For the text-containing cell, return its midpoint in [X, Y] coordinate format. 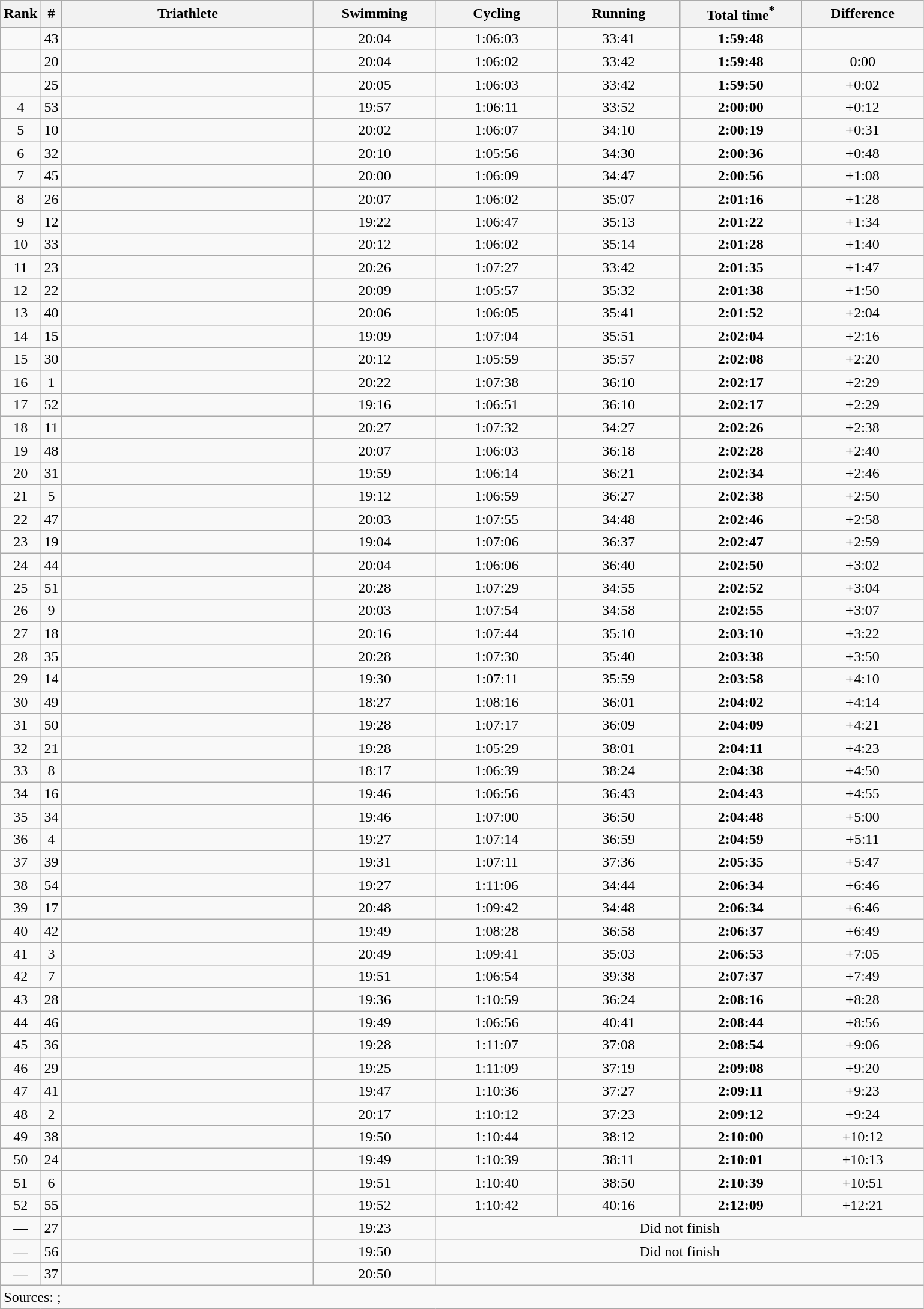
1:06:47 [496, 222]
+3:02 [863, 565]
2:03:58 [740, 679]
53 [52, 107]
2:09:11 [740, 1091]
35:07 [619, 199]
+0:31 [863, 130]
+5:11 [863, 839]
19:16 [375, 404]
+0:12 [863, 107]
34:47 [619, 176]
+9:24 [863, 1114]
2:04:48 [740, 816]
2 [52, 1114]
36:21 [619, 473]
1:06:06 [496, 565]
+4:14 [863, 702]
2:05:35 [740, 862]
2:01:52 [740, 313]
54 [52, 885]
+2:16 [863, 336]
+4:55 [863, 793]
35:41 [619, 313]
37:23 [619, 1114]
+2:46 [863, 473]
1:05:29 [496, 748]
+3:50 [863, 656]
35:03 [619, 954]
1:10:12 [496, 1114]
20:26 [375, 267]
2:04:11 [740, 748]
1:11:07 [496, 1045]
+6:49 [863, 931]
38:11 [619, 1159]
20:17 [375, 1114]
1:07:04 [496, 336]
2:02:28 [740, 450]
3 [52, 954]
2:04:02 [740, 702]
38:50 [619, 1182]
1:06:14 [496, 473]
36:59 [619, 839]
18:27 [375, 702]
2:09:12 [740, 1114]
+3:22 [863, 633]
34:55 [619, 588]
2:06:53 [740, 954]
37:27 [619, 1091]
36:18 [619, 450]
36:24 [619, 999]
+4:10 [863, 679]
+9:20 [863, 1068]
1:05:59 [496, 359]
2:02:26 [740, 427]
1:07:14 [496, 839]
1:10:42 [496, 1205]
2:04:09 [740, 725]
38:01 [619, 748]
1:10:44 [496, 1137]
20:50 [375, 1274]
1:07:27 [496, 267]
1:06:05 [496, 313]
1:07:29 [496, 588]
19:22 [375, 222]
19:52 [375, 1205]
2:00:19 [740, 130]
2:09:08 [740, 1068]
2:08:16 [740, 999]
35:59 [619, 679]
2:00:56 [740, 176]
20:48 [375, 908]
2:04:59 [740, 839]
20:22 [375, 382]
2:08:54 [740, 1045]
Sources: ; [463, 1297]
20:06 [375, 313]
+10:12 [863, 1137]
+4:21 [863, 725]
1:10:36 [496, 1091]
19:59 [375, 473]
2:08:44 [740, 1022]
19:25 [375, 1068]
1:05:57 [496, 290]
+10:51 [863, 1182]
20:27 [375, 427]
36:01 [619, 702]
Rank [20, 14]
+4:23 [863, 748]
+2:38 [863, 427]
1:06:39 [496, 770]
34:30 [619, 153]
35:10 [619, 633]
1 [52, 382]
Swimming [375, 14]
2:02:08 [740, 359]
33:41 [619, 38]
38:12 [619, 1137]
20:49 [375, 954]
1:05:56 [496, 153]
Difference [863, 14]
36:43 [619, 793]
+12:21 [863, 1205]
2:00:00 [740, 107]
2:02:34 [740, 473]
19:23 [375, 1228]
19:36 [375, 999]
18:17 [375, 770]
Triathlete [187, 14]
+1:08 [863, 176]
+1:47 [863, 267]
55 [52, 1205]
2:10:39 [740, 1182]
34:27 [619, 427]
+2:59 [863, 542]
13 [20, 313]
36:40 [619, 565]
+0:48 [863, 153]
+1:40 [863, 245]
+5:47 [863, 862]
1:07:30 [496, 656]
33:52 [619, 107]
37:36 [619, 862]
37:08 [619, 1045]
1:06:11 [496, 107]
2:01:38 [740, 290]
38:24 [619, 770]
2:02:38 [740, 496]
35:40 [619, 656]
2:00:36 [740, 153]
35:57 [619, 359]
35:51 [619, 336]
20:09 [375, 290]
+1:50 [863, 290]
+2:04 [863, 313]
+10:13 [863, 1159]
1:08:28 [496, 931]
19:09 [375, 336]
1:09:42 [496, 908]
+5:00 [863, 816]
1:06:51 [496, 404]
Running [619, 14]
+0:02 [863, 84]
19:12 [375, 496]
1:07:32 [496, 427]
+7:49 [863, 977]
1:06:54 [496, 977]
2:02:50 [740, 565]
40:41 [619, 1022]
Cycling [496, 14]
19:31 [375, 862]
2:02:52 [740, 588]
56 [52, 1251]
2:02:46 [740, 519]
2:01:28 [740, 245]
1:07:38 [496, 382]
19:47 [375, 1091]
+9:23 [863, 1091]
19:57 [375, 107]
1:07:00 [496, 816]
2:12:09 [740, 1205]
36:37 [619, 542]
35:13 [619, 222]
+9:06 [863, 1045]
19:30 [375, 679]
2:06:37 [740, 931]
2:01:35 [740, 267]
20:02 [375, 130]
2:03:38 [740, 656]
2:01:16 [740, 199]
20:00 [375, 176]
36:09 [619, 725]
1:08:16 [496, 702]
+2:40 [863, 450]
+2:58 [863, 519]
+7:05 [863, 954]
35:14 [619, 245]
19:04 [375, 542]
2:02:04 [740, 336]
1:11:06 [496, 885]
1:07:44 [496, 633]
+2:50 [863, 496]
20:05 [375, 84]
2:01:22 [740, 222]
2:04:43 [740, 793]
+1:28 [863, 199]
1:06:09 [496, 176]
35:32 [619, 290]
2:02:55 [740, 611]
1:59:50 [740, 84]
+4:50 [863, 770]
+3:04 [863, 588]
1:10:39 [496, 1159]
1:06:07 [496, 130]
34:44 [619, 885]
1:06:59 [496, 496]
1:07:54 [496, 611]
2:10:01 [740, 1159]
1:07:17 [496, 725]
2:10:00 [740, 1137]
+8:56 [863, 1022]
20:10 [375, 153]
36:27 [619, 496]
Total time* [740, 14]
+8:28 [863, 999]
2:04:38 [740, 770]
2:03:10 [740, 633]
+2:20 [863, 359]
2:02:47 [740, 542]
1:11:09 [496, 1068]
34:10 [619, 130]
20:16 [375, 633]
40:16 [619, 1205]
0:00 [863, 61]
39:38 [619, 977]
34:58 [619, 611]
1:07:55 [496, 519]
# [52, 14]
36:58 [619, 931]
2:07:37 [740, 977]
1:10:59 [496, 999]
1:10:40 [496, 1182]
1:07:06 [496, 542]
+3:07 [863, 611]
36:50 [619, 816]
+1:34 [863, 222]
37:19 [619, 1068]
1:09:41 [496, 954]
